Provide the (x, y) coordinate of the cell's center where the given text is located.  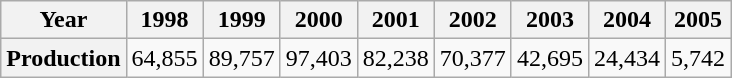
1999 (242, 20)
64,855 (164, 58)
5,742 (698, 58)
2003 (550, 20)
Year (64, 20)
24,434 (626, 58)
2005 (698, 20)
82,238 (396, 58)
70,377 (472, 58)
2004 (626, 20)
Production (64, 58)
1998 (164, 20)
2001 (396, 20)
97,403 (318, 58)
2002 (472, 20)
42,695 (550, 58)
89,757 (242, 58)
2000 (318, 20)
